Find where the given text appears and provide that cell's center as (X, Y) coordinate. 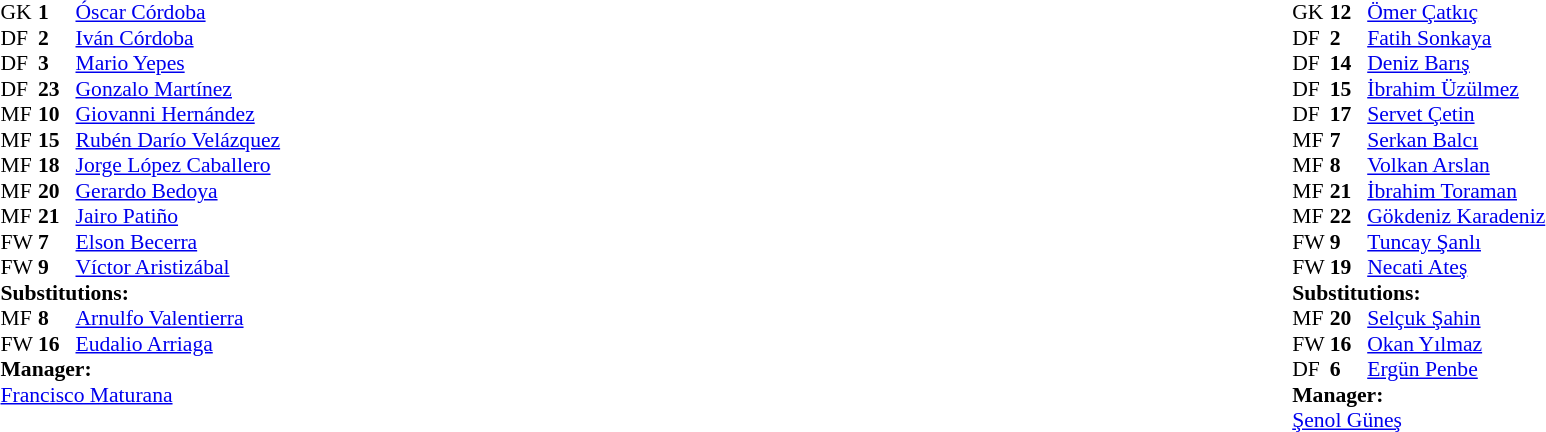
Jorge López Caballero (178, 165)
17 (1349, 115)
Gerardo Bedoya (178, 191)
Selçuk Şahin (1456, 319)
Deniz Barış (1456, 63)
Serkan Balcı (1456, 140)
Víctor Aristizábal (178, 267)
Ergün Penbe (1456, 369)
12 (1349, 13)
14 (1349, 63)
Iván Córdoba (178, 38)
10 (57, 115)
Giovanni Hernández (178, 115)
Arnulfo Valentierra (178, 319)
Ömer Çatkıç (1456, 13)
Gökdeniz Karadeniz (1456, 217)
Tuncay Şanlı (1456, 242)
Óscar Córdoba (178, 13)
Francisco Maturana (140, 395)
6 (1349, 369)
Elson Becerra (178, 242)
İbrahim Üzülmez (1456, 89)
18 (57, 165)
3 (57, 63)
Fatih Sonkaya (1456, 38)
Jairo Patiño (178, 217)
Eudalio Arriaga (178, 344)
22 (1349, 217)
Rubén Darío Velázquez (178, 140)
1 (57, 13)
Servet Çetin (1456, 115)
Necati Ateş (1456, 267)
Volkan Arslan (1456, 165)
Mario Yepes (178, 63)
İbrahim Toraman (1456, 191)
Okan Yılmaz (1456, 344)
23 (57, 89)
Gonzalo Martínez (178, 89)
19 (1349, 267)
